From the cell containing the given text, extract its center point as [x, y] coordinate. 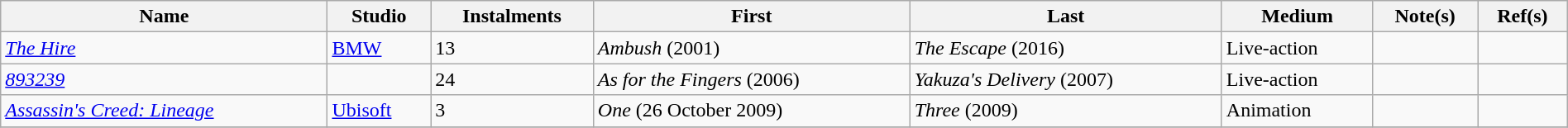
13 [513, 48]
Assassin's Creed: Lineage [164, 111]
Ref(s) [1523, 17]
First [751, 17]
Last [1065, 17]
Ambush (2001) [751, 48]
Note(s) [1426, 17]
Three (2009) [1065, 111]
One (26 October 2009) [751, 111]
893239 [164, 79]
Ubisoft [379, 111]
Yakuza's Delivery (2007) [1065, 79]
The Hire [164, 48]
Name [164, 17]
24 [513, 79]
Animation [1297, 111]
BMW [379, 48]
Medium [1297, 17]
Studio [379, 17]
As for the Fingers (2006) [751, 79]
Instalments [513, 17]
3 [513, 111]
The Escape (2016) [1065, 48]
